Return the (X, Y) coordinate for the center point of the cell that contains the specified text.  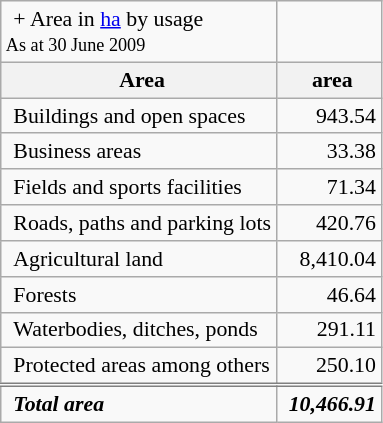
Total area (138, 402)
46.64 (328, 294)
Buildings and open spaces (138, 115)
Forests (138, 294)
Agricultural land (138, 258)
Waterbodies, ditches, ponds (138, 330)
943.54 (328, 115)
10,466.91 (328, 402)
Business areas (138, 151)
Area (138, 80)
420.76 (328, 222)
Fields and sports facilities (138, 187)
250.10 (328, 366)
Roads, paths and parking lots (138, 222)
8,410.04 (328, 258)
291.11 (328, 330)
+ Area in ha by usageAs at 30 June 2009 (138, 30)
33.38 (328, 151)
Protected areas among others (138, 366)
71.34 (328, 187)
area (328, 80)
